For the text-containing cell, return its midpoint in (x, y) coordinate format. 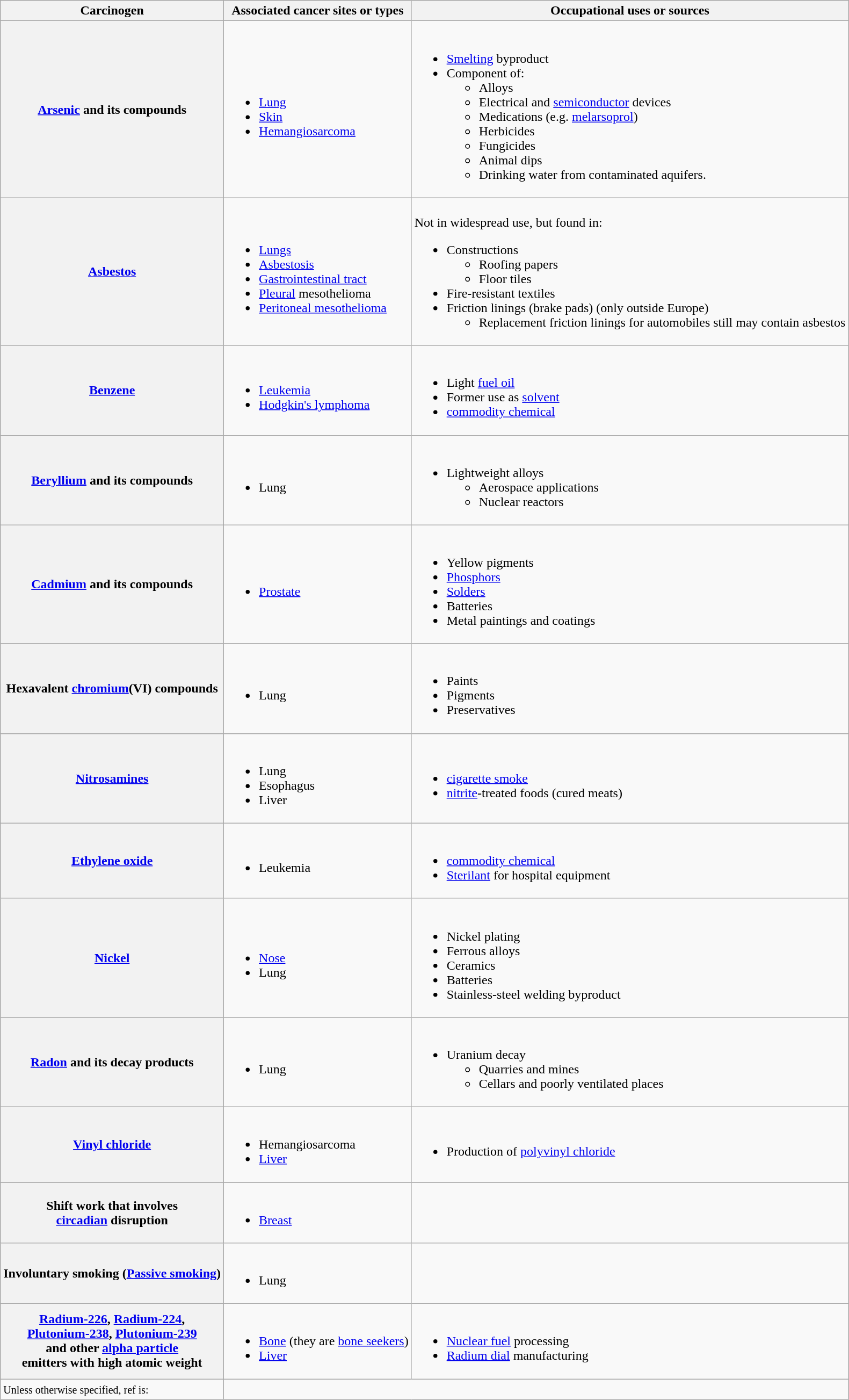
Uranium decayQuarries and minesCellars and poorly ventilated places (630, 1062)
LungsAsbestosisGastrointestinal tractPleural mesotheliomaPeritoneal mesothelioma (318, 272)
Nuclear fuel processingRadium dial manufacturing (630, 1341)
Breast (318, 1212)
LeukemiaHodgkin's lymphoma (318, 390)
PaintsPigmentsPreservatives (630, 689)
Nickel platingFerrous alloysCeramicsBatteriesStainless-steel welding byproduct (630, 957)
commodity chemicalSterilant for hospital equipment (630, 861)
Involuntary smoking (Passive smoking) (112, 1273)
Production of polyvinyl chloride (630, 1144)
Arsenic and its compounds (112, 110)
Carcinogen (112, 11)
LungSkinHemangiosarcoma (318, 110)
Hexavalent chromium(VI) compounds (112, 689)
Vinyl chloride (112, 1144)
LungEsophagusLiver (318, 778)
Lightweight alloysAerospace applicationsNuclear reactors (630, 480)
Asbestos (112, 272)
cigarette smokenitrite-treated foods (cured meats) (630, 778)
Unless otherwise specified, ref is: (112, 1389)
Nitrosamines (112, 778)
Benzene (112, 390)
Occupational uses or sources (630, 11)
Ethylene oxide (112, 861)
Yellow pigmentsPhosphorsSoldersBatteriesMetal paintings and coatings (630, 584)
Leukemia (318, 861)
HemangiosarcomaLiver (318, 1144)
Bone (they are bone seekers)Liver (318, 1341)
Associated cancer sites or types (318, 11)
Light fuel oilFormer use as solventcommodity chemical (630, 390)
Shift work that involvescircadian disruption (112, 1212)
NoseLung (318, 957)
Cadmium and its compounds (112, 584)
Prostate (318, 584)
Radium-226, Radium-224, Plutonium-238, Plutonium-239 and other alpha particle emitters with high atomic weight (112, 1341)
Beryllium and its compounds (112, 480)
Nickel (112, 957)
Radon and its decay products (112, 1062)
